Identify which cell holds the provided text, then report its (x, y) central coordinate. 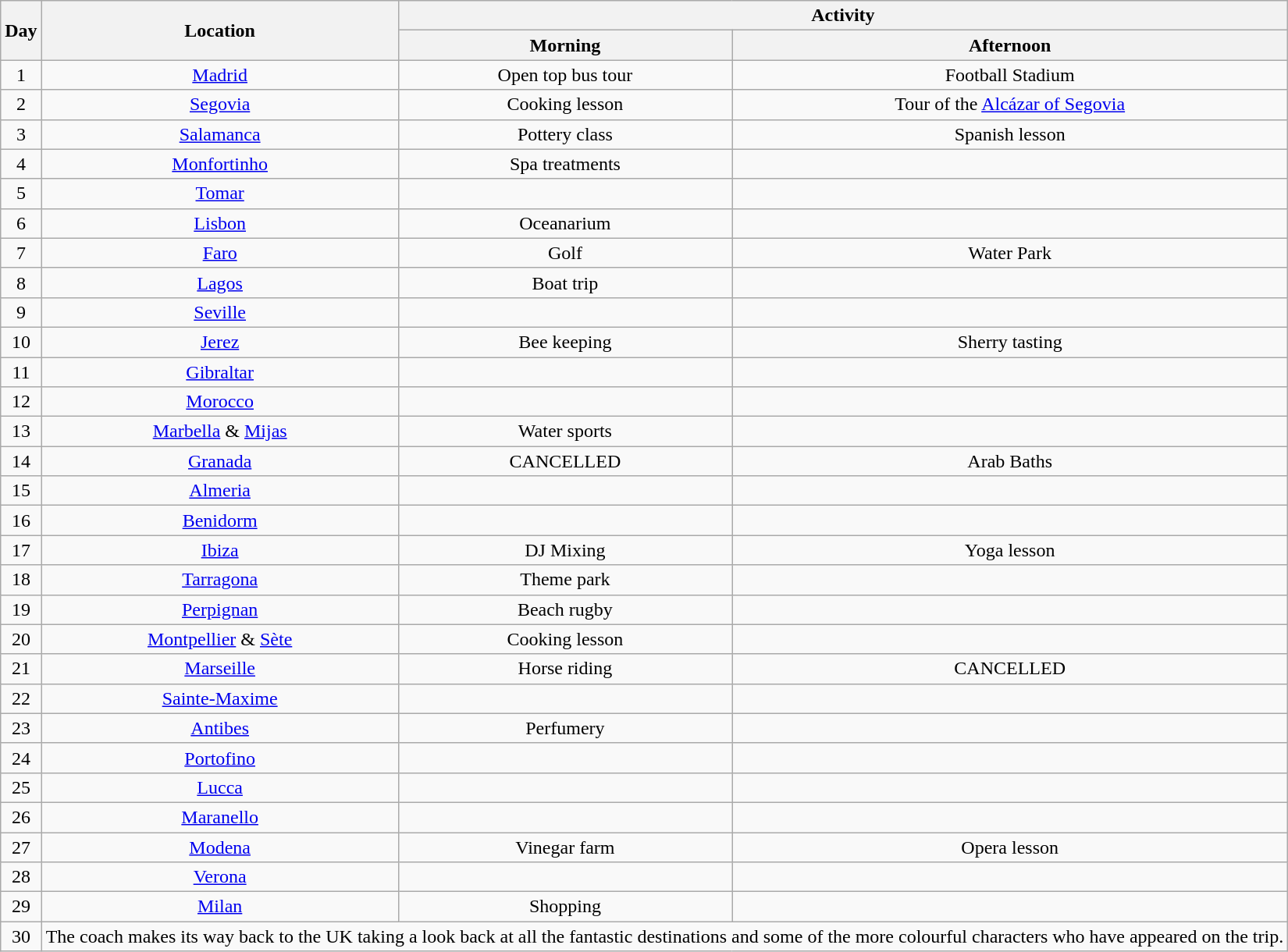
Activity (843, 16)
Open top bus tour (565, 75)
Location (220, 30)
Boat trip (565, 282)
Seville (220, 312)
30 (21, 936)
3 (21, 134)
2 (21, 105)
Jerez (220, 342)
23 (21, 728)
Football Stadium (1010, 75)
16 (21, 520)
Golf (565, 253)
Lucca (220, 787)
DJ Mixing (565, 550)
Yoga lesson (1010, 550)
Marseille (220, 669)
Water sports (565, 432)
Water Park (1010, 253)
9 (21, 312)
21 (21, 669)
22 (21, 698)
10 (21, 342)
Salamanca (220, 134)
Monfortinho (220, 164)
26 (21, 817)
Lisbon (220, 223)
Madrid (220, 75)
Pottery class (565, 134)
Segovia (220, 105)
6 (21, 223)
Bee keeping (565, 342)
20 (21, 639)
Vinegar farm (565, 847)
27 (21, 847)
8 (21, 282)
29 (21, 907)
Montpellier & Sète (220, 639)
11 (21, 372)
Granada (220, 461)
Marbella & Mijas (220, 432)
12 (21, 402)
Milan (220, 907)
Maranello (220, 817)
Lagos (220, 282)
Ibiza (220, 550)
19 (21, 609)
Perfumery (565, 728)
Antibes (220, 728)
Tour of the Alcázar of Segovia (1010, 105)
1 (21, 75)
Spanish lesson (1010, 134)
Benidorm (220, 520)
Opera lesson (1010, 847)
Tarragona (220, 580)
17 (21, 550)
Modena (220, 847)
Sherry tasting (1010, 342)
14 (21, 461)
Faro (220, 253)
Perpignan (220, 609)
28 (21, 877)
Portofino (220, 758)
13 (21, 432)
24 (21, 758)
Shopping (565, 907)
Morning (565, 45)
Afternoon (1010, 45)
Gibraltar (220, 372)
Theme park (565, 580)
5 (21, 194)
Beach rugby (565, 609)
7 (21, 253)
18 (21, 580)
Horse riding (565, 669)
Oceanarium (565, 223)
Verona (220, 877)
Tomar (220, 194)
Spa treatments (565, 164)
4 (21, 164)
Morocco (220, 402)
Sainte-Maxime (220, 698)
Day (21, 30)
Arab Baths (1010, 461)
25 (21, 787)
Almeria (220, 491)
15 (21, 491)
